Find where the given text appears and provide that cell's center as (x, y) coordinate. 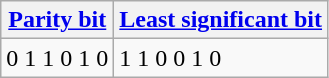
1 1 0 0 1 0 (221, 58)
Least significant bit (221, 20)
Parity bit (58, 20)
0 1 1 0 1 0 (58, 58)
